Extract the (X, Y) coordinate from the center of the cell holding the provided text.  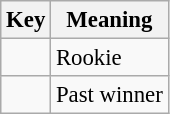
Meaning (110, 20)
Past winner (110, 95)
Key (26, 20)
Rookie (110, 58)
